Scan for the cell matching the given text and deliver its (x, y) coordinate at center. 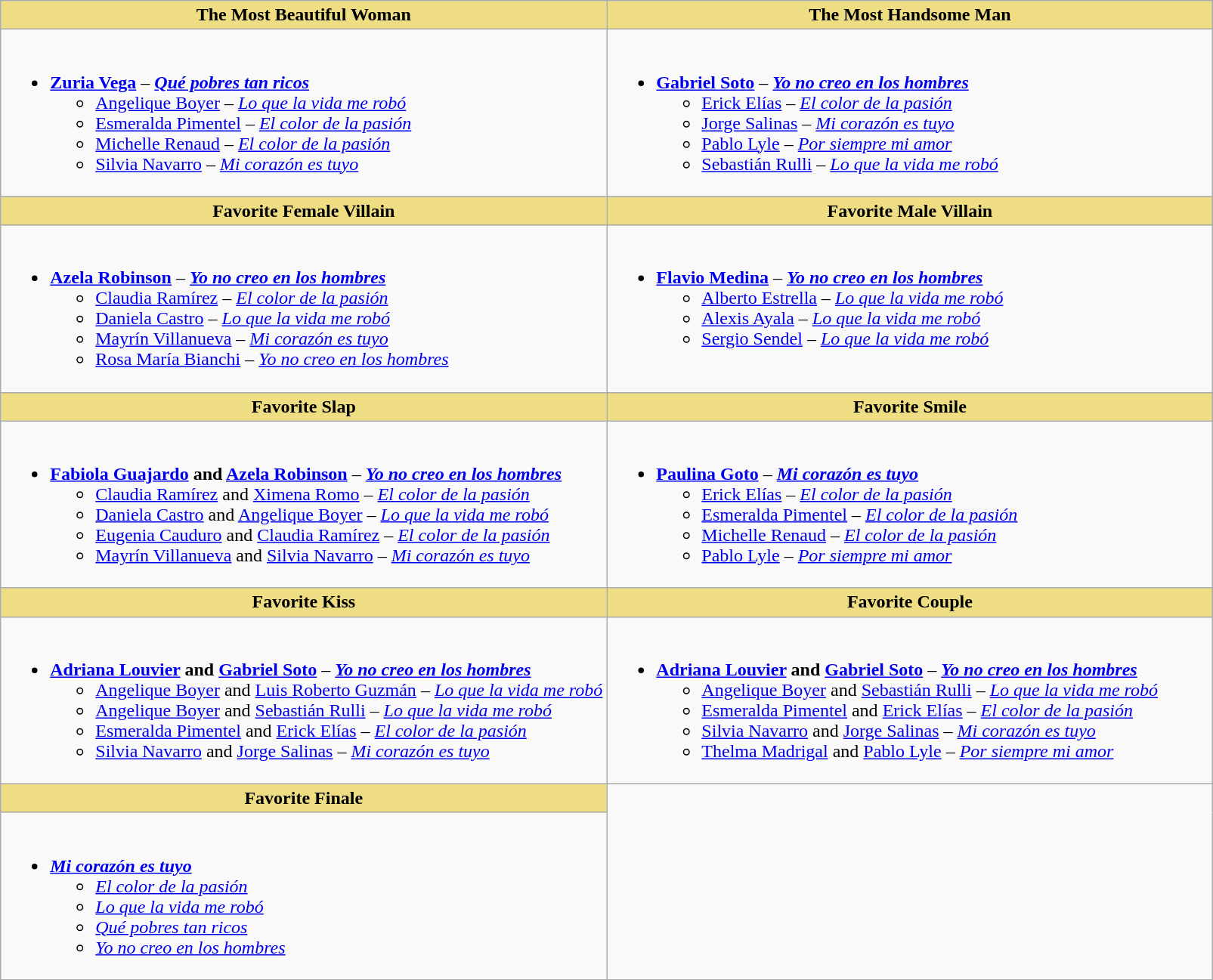
Favorite Male Villain (910, 211)
The Most Handsome Man (910, 15)
Favorite Kiss (304, 602)
The Most Beautiful Woman (304, 15)
Favorite Couple (910, 602)
Favorite Smile (910, 407)
Mi corazón es tuyo El color de la pasiónLo que la vida me robóQué pobres tan ricosYo no creo en los hombres (304, 896)
Favorite Female Villain (304, 211)
Favorite Slap (304, 407)
Favorite Finale (304, 798)
